Determine the [X, Y] coordinate at the center of the cell enclosing the given text.  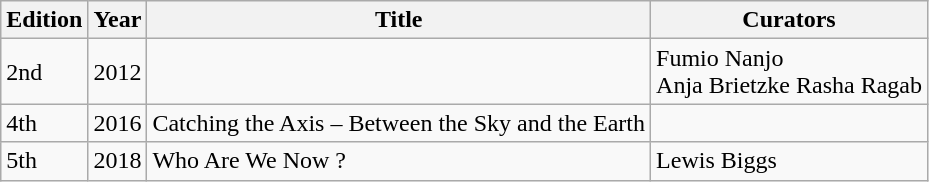
2012 [118, 72]
2016 [118, 123]
4th [44, 123]
2018 [118, 161]
Title [399, 20]
Curators [790, 20]
Who Are We Now ? [399, 161]
2nd [44, 72]
Year [118, 20]
Fumio NanjoAnja Brietzke Rasha Ragab [790, 72]
Catching the Axis – Between the Sky and the Earth [399, 123]
Edition [44, 20]
Lewis Biggs [790, 161]
5th [44, 161]
